Identify which cell holds the provided text, then report its [x, y] central coordinate. 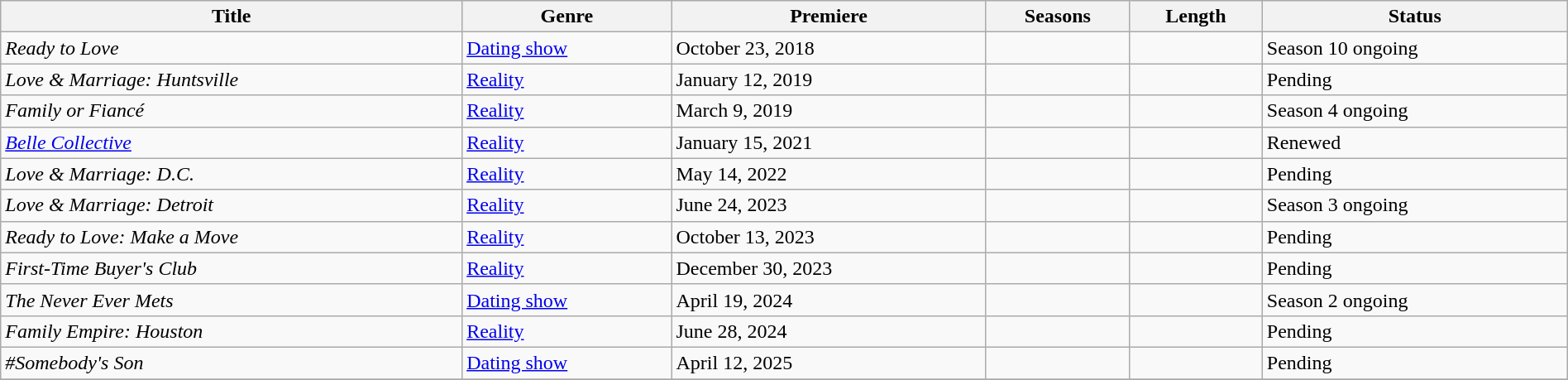
January 12, 2019 [829, 79]
October 23, 2018 [829, 48]
Season 10 ongoing [1414, 48]
Renewed [1414, 142]
Season 2 ongoing [1414, 300]
May 14, 2022 [829, 174]
March 9, 2019 [829, 111]
Love & Marriage: Detroit [232, 205]
Ready to Love [232, 48]
First-Time Buyer's Club [232, 268]
Love & Marriage: D.C. [232, 174]
The Never Ever Mets [232, 300]
Status [1414, 17]
April 12, 2025 [829, 363]
April 19, 2024 [829, 300]
Season 3 ongoing [1414, 205]
Ready to Love: Make a Move [232, 237]
#Somebody's Son [232, 363]
Premiere [829, 17]
Title [232, 17]
December 30, 2023 [829, 268]
June 28, 2024 [829, 331]
Family Empire: Houston [232, 331]
Season 4 ongoing [1414, 111]
October 13, 2023 [829, 237]
Belle Collective [232, 142]
Family or Fiancé [232, 111]
Love & Marriage: Huntsville [232, 79]
Length [1196, 17]
Seasons [1057, 17]
January 15, 2021 [829, 142]
June 24, 2023 [829, 205]
Genre [567, 17]
